Determine the [x, y] coordinate at the center of the cell enclosing the given text.  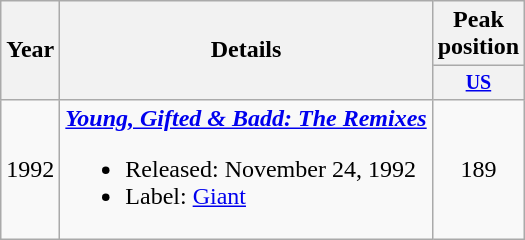
189 [478, 169]
Details [246, 50]
Year [30, 50]
1992 [30, 169]
Peak position [478, 34]
Young, Gifted & Badd: The RemixesReleased: November 24, 1992Label: Giant [246, 169]
US [478, 82]
